Extract the [X, Y] coordinate from the center of the cell holding the provided text.  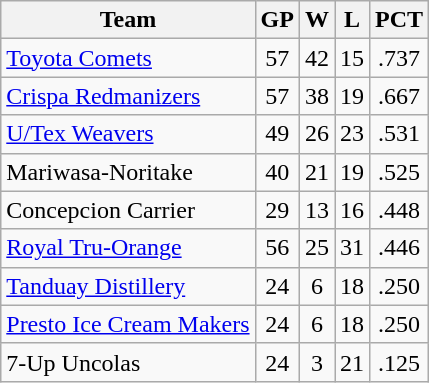
Concepcion Carrier [128, 210]
Crispa Redmanizers [128, 96]
25 [316, 248]
Presto Ice Cream Makers [128, 324]
.531 [400, 134]
3 [316, 362]
.737 [400, 58]
W [316, 20]
40 [277, 172]
.525 [400, 172]
.448 [400, 210]
Royal Tru-Orange [128, 248]
13 [316, 210]
Mariwasa-Noritake [128, 172]
Toyota Comets [128, 58]
38 [316, 96]
.125 [400, 362]
GP [277, 20]
L [352, 20]
23 [352, 134]
26 [316, 134]
U/Tex Weavers [128, 134]
42 [316, 58]
15 [352, 58]
56 [277, 248]
PCT [400, 20]
Tanduay Distillery [128, 286]
31 [352, 248]
29 [277, 210]
49 [277, 134]
Team [128, 20]
.446 [400, 248]
7-Up Uncolas [128, 362]
.667 [400, 96]
16 [352, 210]
